Find where the given text appears and provide that cell's center as (X, Y) coordinate. 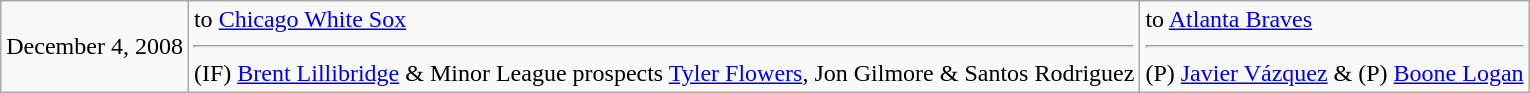
December 4, 2008 (95, 47)
to Atlanta Braves (P) Javier Vázquez & (P) Boone Logan (1334, 47)
to Chicago White Sox (IF) Brent Lillibridge & Minor League prospects Tyler Flowers, Jon Gilmore & Santos Rodriguez (664, 47)
